Output the [X, Y] coordinate of the center of the cell containing the given text.  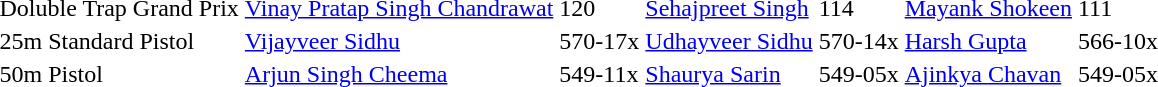
Udhayveer Sidhu [729, 41]
Harsh Gupta [988, 41]
570-14x [858, 41]
Vijayveer Sidhu [399, 41]
570-17x [600, 41]
